Find where the given text appears and provide that cell's center as (x, y) coordinate. 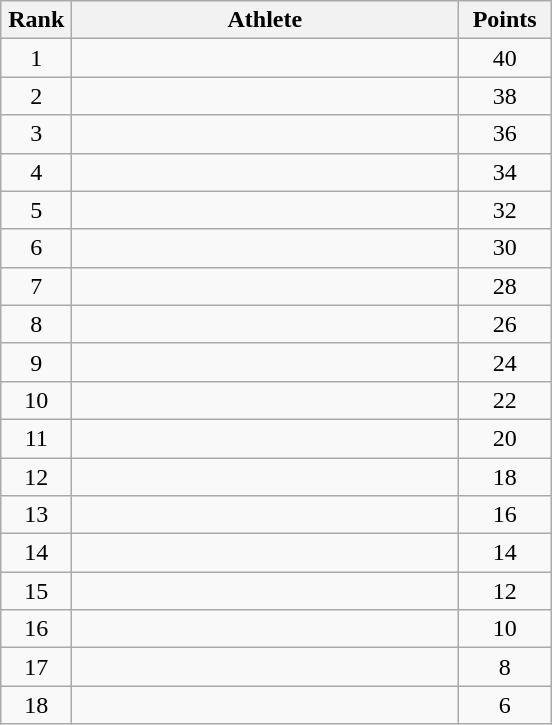
15 (36, 591)
13 (36, 515)
22 (505, 400)
34 (505, 172)
7 (36, 286)
Points (505, 20)
9 (36, 362)
38 (505, 96)
30 (505, 248)
28 (505, 286)
2 (36, 96)
17 (36, 667)
32 (505, 210)
3 (36, 134)
Rank (36, 20)
20 (505, 438)
40 (505, 58)
26 (505, 324)
4 (36, 172)
36 (505, 134)
1 (36, 58)
5 (36, 210)
Athlete (265, 20)
24 (505, 362)
11 (36, 438)
